For the text-containing cell, return its midpoint in [X, Y] coordinate format. 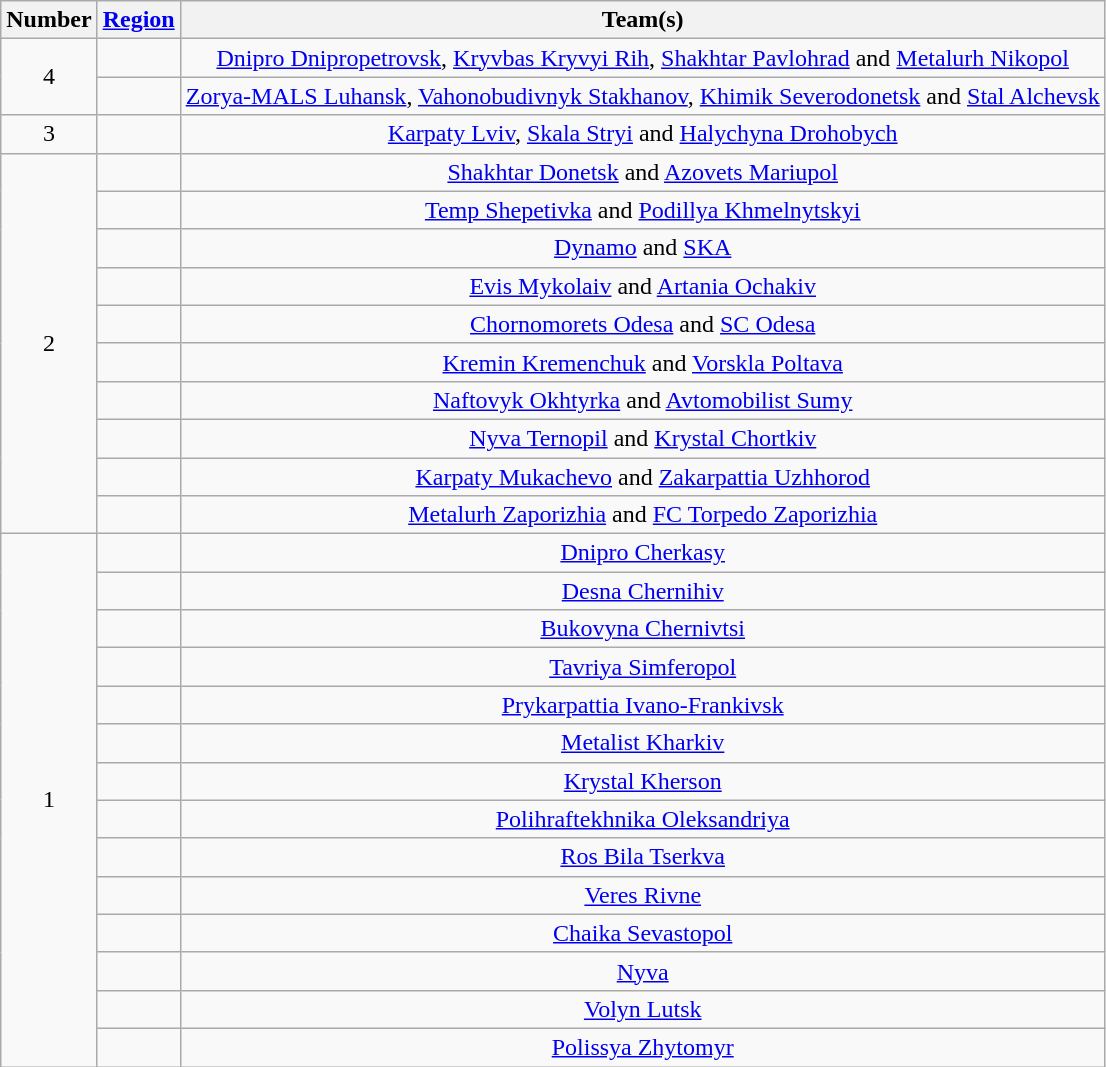
Metalist Kharkiv [642, 743]
Chornomorets Odesa and SC Odesa [642, 324]
4 [49, 77]
Dnipro Dnipropetrovsk, Kryvbas Kryvyi Rih, Shakhtar Pavlohrad and Metalurh Nikopol [642, 58]
Volyn Lutsk [642, 1009]
Kremin Kremenchuk and Vorskla Poltava [642, 362]
Evis Mykolaiv and Artania Ochakiv [642, 286]
1 [49, 800]
Metalurh Zaporizhia and FC Torpedo Zaporizhia [642, 515]
Desna Chernihiv [642, 591]
Krystal Kherson [642, 781]
Nyva [642, 971]
Karpaty Mukachevo and Zakarpattia Uzhhorod [642, 477]
Team(s) [642, 20]
Tavriya Simferopol [642, 667]
Zorya-MALS Luhansk, Vahonobudivnyk Stakhanov, Khimik Severodonetsk and Stal Alchevsk [642, 96]
Ros Bila Tserkva [642, 857]
3 [49, 134]
Naftovyk Okhtyrka and Avtomobilist Sumy [642, 400]
Temp Shepetivka and Podillya Khmelnytskyi [642, 210]
Shakhtar Donetsk and Azovets Mariupol [642, 172]
Number [49, 20]
Prykarpattia Ivano-Frankivsk [642, 705]
Region [138, 20]
Nyva Ternopil and Krystal Chortkiv [642, 438]
Polihraftekhnika Oleksandriya [642, 819]
Dynamo and SKA [642, 248]
Dnipro Cherkasy [642, 553]
Veres Rivne [642, 895]
2 [49, 344]
Polissya Zhytomyr [642, 1047]
Bukovyna Chernivtsi [642, 629]
Karpaty Lviv, Skala Stryi and Halychyna Drohobych [642, 134]
Chaika Sevastopol [642, 933]
